Capture the cell that displays the provided text and extract its [X, Y] central coordinate. 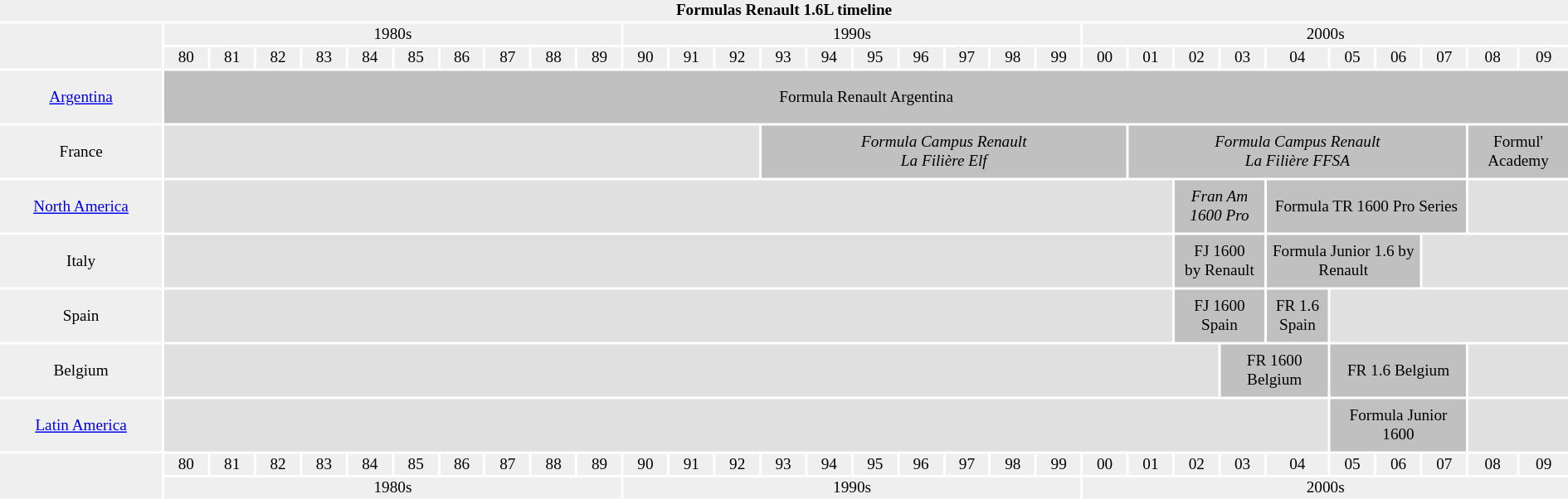
North America [81, 207]
France [81, 153]
FJ 1600by Renault [1220, 262]
Formula Junior 1.6 by Renault [1344, 262]
Formula Junior 1600 [1399, 426]
Fran Am 1600 Pro [1220, 207]
Argentina [81, 98]
Formula TR 1600 Pro Series [1366, 207]
FR 1.6 Belgium [1399, 371]
Spain [81, 317]
Formula Campus RenaultLa Filière FFSA [1298, 153]
Formula Renault Argentina [866, 98]
Latin America [81, 426]
FR 1600 Belgium [1274, 371]
Italy [81, 262]
FR 1.6 Spain [1298, 317]
Belgium [81, 371]
Formulas Renault 1.6L timeline [784, 11]
Formul' Academy [1518, 153]
FJ 1600 Spain [1220, 317]
Formula Campus RenaultLa Filière Elf [944, 153]
